Detect which cell encompasses the target text, then output its (x, y) center coordinate. 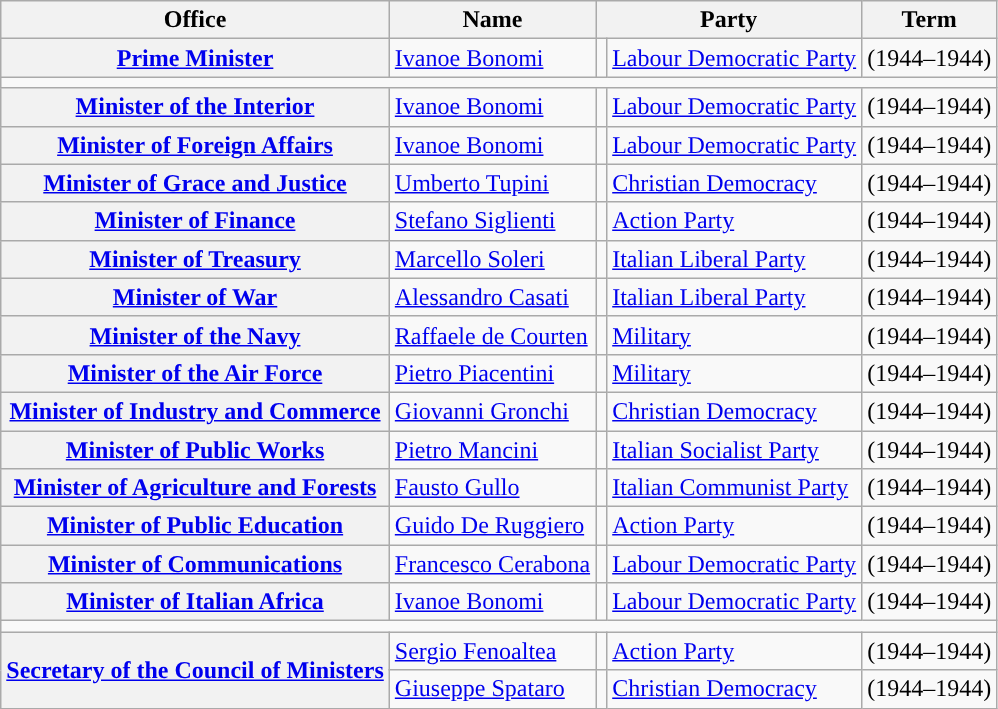
Fausto Gullo (492, 488)
Marcello Soleri (492, 259)
Minister of Grace and Justice (196, 183)
Sergio Fenoaltea (492, 651)
Office (196, 20)
Giovanni Gronchi (492, 411)
Stefano Siglienti (492, 221)
Guido De Ruggiero (492, 526)
Minister of the Air Force (196, 373)
Minister of the Interior (196, 107)
Minister of Finance (196, 221)
Pietro Piacentini (492, 373)
Minister of the Navy (196, 335)
Minister of Italian Africa (196, 602)
Minister of Foreign Affairs (196, 145)
Raffaele de Courten (492, 335)
Minister of War (196, 297)
Umberto Tupini (492, 183)
Giuseppe Spataro (492, 689)
Minister of Agriculture and Forests (196, 488)
Secretary of the Council of Ministers (196, 670)
Italian Socialist Party (734, 449)
Italian Communist Party (734, 488)
Pietro Mancini (492, 449)
Name (492, 20)
Minister of Public Works (196, 449)
Minister of Communications (196, 564)
Prime Minister (196, 58)
Party (729, 20)
Alessandro Casati (492, 297)
Minister of Treasury (196, 259)
Francesco Cerabona (492, 564)
Minister of Public Education (196, 526)
Term (930, 20)
Minister of Industry and Commerce (196, 411)
